Return (x, y) of the center of cell containing provided text 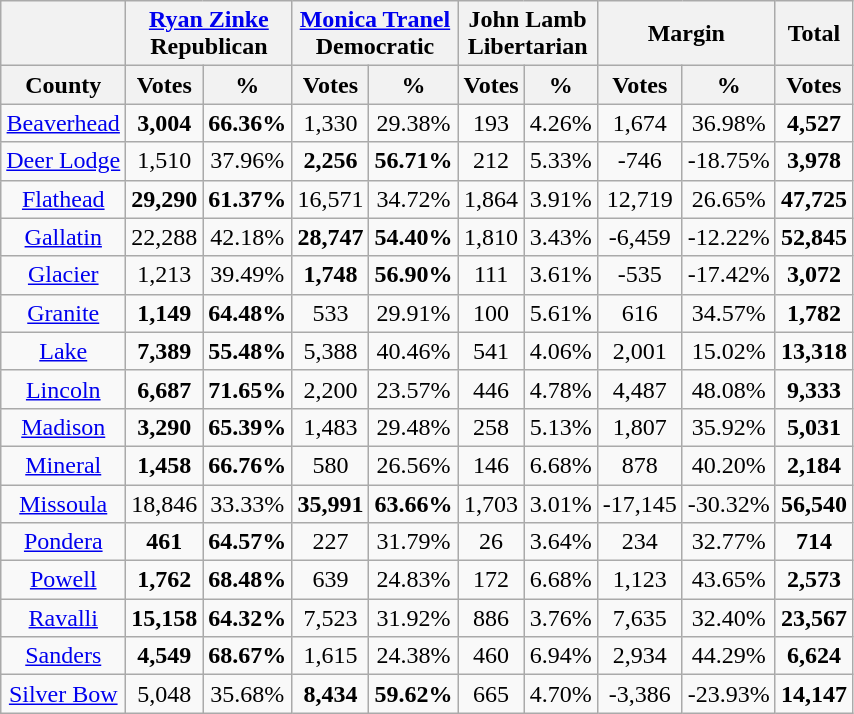
580 (330, 465)
3.43% (560, 237)
6,687 (164, 389)
Powell (64, 580)
Ravalli (64, 618)
1,674 (640, 123)
-17,145 (640, 503)
35,991 (330, 503)
1,213 (164, 275)
56,540 (814, 503)
461 (164, 542)
227 (330, 542)
-12.22% (728, 237)
-3,386 (640, 694)
61.37% (248, 199)
-18.75% (728, 161)
1,782 (814, 313)
3.64% (560, 542)
5.13% (560, 427)
1,703 (491, 503)
12,719 (640, 199)
42.18% (248, 237)
65.39% (248, 427)
29,290 (164, 199)
2,184 (814, 465)
56.71% (414, 161)
54.40% (414, 237)
County (64, 85)
Monica TranelDemocratic (375, 34)
1,748 (330, 275)
Ryan ZinkeRepublican (209, 34)
23.57% (414, 389)
5,388 (330, 351)
100 (491, 313)
13,318 (814, 351)
31.79% (414, 542)
64.48% (248, 313)
37.96% (248, 161)
Gallatin (64, 237)
4,487 (640, 389)
1,483 (330, 427)
212 (491, 161)
40.20% (728, 465)
33.33% (248, 503)
2,001 (640, 351)
64.32% (248, 618)
3,978 (814, 161)
234 (640, 542)
32.77% (728, 542)
1,330 (330, 123)
15.02% (728, 351)
886 (491, 618)
714 (814, 542)
3.76% (560, 618)
2,256 (330, 161)
5,048 (164, 694)
52,845 (814, 237)
3,072 (814, 275)
4,527 (814, 123)
64.57% (248, 542)
6.94% (560, 656)
-746 (640, 161)
146 (491, 465)
533 (330, 313)
48.08% (728, 389)
36.98% (728, 123)
Sanders (64, 656)
-23.93% (728, 694)
28,747 (330, 237)
68.48% (248, 580)
Flathead (64, 199)
9,333 (814, 389)
616 (640, 313)
16,571 (330, 199)
Mineral (64, 465)
John LambLibertarian (528, 34)
5.61% (560, 313)
Beaverhead (64, 123)
4.70% (560, 694)
193 (491, 123)
26.65% (728, 199)
172 (491, 580)
4.26% (560, 123)
2,200 (330, 389)
878 (640, 465)
4,549 (164, 656)
26 (491, 542)
23,567 (814, 618)
Glacier (64, 275)
1,123 (640, 580)
Margin (686, 34)
7,523 (330, 618)
5.33% (560, 161)
1,510 (164, 161)
35.92% (728, 427)
32.40% (728, 618)
22,288 (164, 237)
1,807 (640, 427)
1,149 (164, 313)
15,158 (164, 618)
66.36% (248, 123)
Pondera (64, 542)
1,762 (164, 580)
29.91% (414, 313)
258 (491, 427)
24.83% (414, 580)
24.38% (414, 656)
3,004 (164, 123)
40.46% (414, 351)
Deer Lodge (64, 161)
665 (491, 694)
Silver Bow (64, 694)
55.48% (248, 351)
2,573 (814, 580)
39.49% (248, 275)
35.68% (248, 694)
541 (491, 351)
1,864 (491, 199)
1,615 (330, 656)
29.48% (414, 427)
Lake (64, 351)
43.65% (728, 580)
Madison (64, 427)
-17.42% (728, 275)
3,290 (164, 427)
Total (814, 34)
8,434 (330, 694)
4.78% (560, 389)
63.66% (414, 503)
Granite (64, 313)
68.67% (248, 656)
-6,459 (640, 237)
44.29% (728, 656)
-30.32% (728, 503)
7,389 (164, 351)
47,725 (814, 199)
460 (491, 656)
31.92% (414, 618)
5,031 (814, 427)
3.01% (560, 503)
26.56% (414, 465)
29.38% (414, 123)
18,846 (164, 503)
4.06% (560, 351)
Missoula (64, 503)
34.57% (728, 313)
14,147 (814, 694)
-535 (640, 275)
56.90% (414, 275)
66.76% (248, 465)
111 (491, 275)
6,624 (814, 656)
34.72% (414, 199)
1,810 (491, 237)
71.65% (248, 389)
3.61% (560, 275)
7,635 (640, 618)
3.91% (560, 199)
59.62% (414, 694)
1,458 (164, 465)
Lincoln (64, 389)
446 (491, 389)
2,934 (640, 656)
639 (330, 580)
